From the cell containing the given text, extract its center point as (x, y) coordinate. 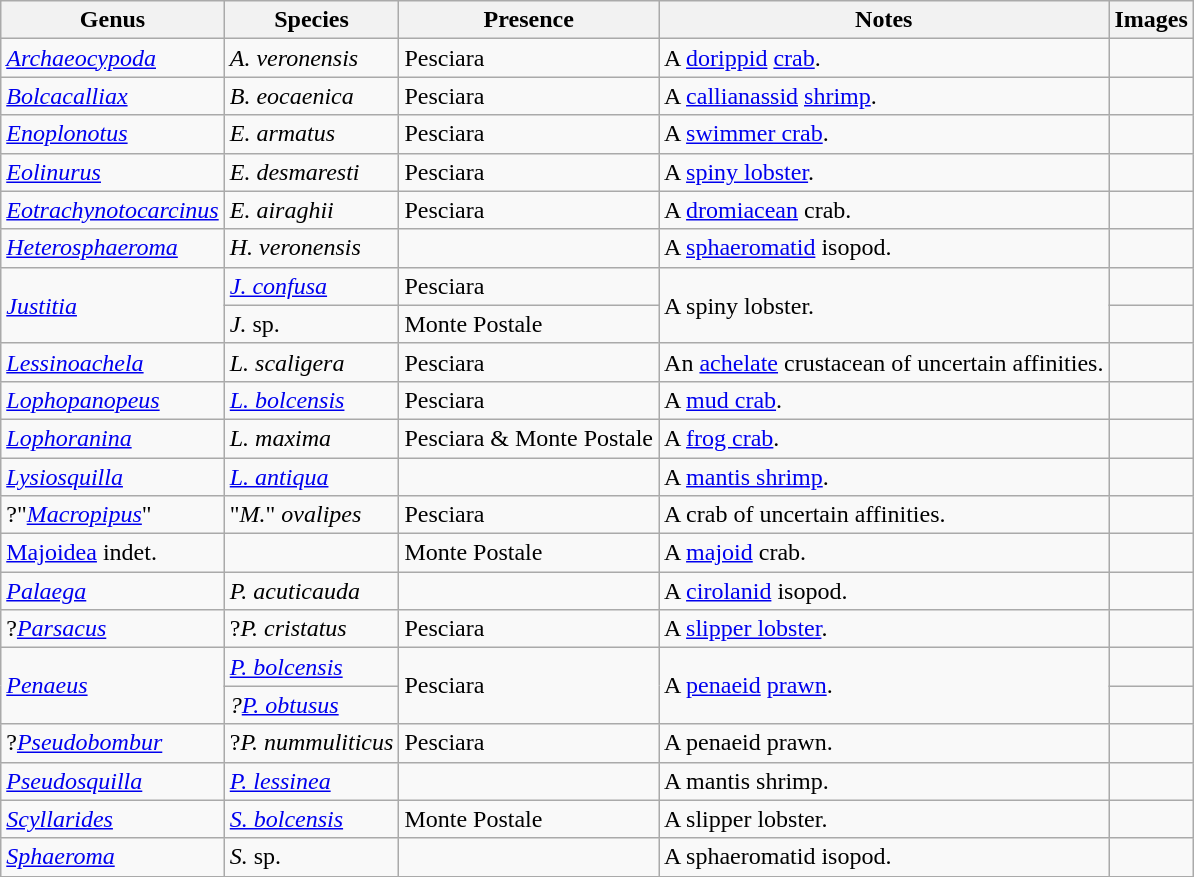
?P. cristatus (312, 629)
Presence (529, 20)
P. lessinea (312, 781)
L. scaligera (312, 362)
Lophoranina (112, 438)
L. antiqua (312, 477)
L. bolcensis (312, 400)
A dorippid crab. (884, 58)
A cirolanid isopod. (884, 591)
Lophopanopeus (112, 400)
Scyllarides (112, 819)
Pseudosquilla (112, 781)
Justitia (112, 305)
A crab of uncertain affinities. (884, 515)
J. confusa (312, 286)
Images (1151, 20)
Enoplonotus (112, 134)
?P. obtusus (312, 705)
?Pseudobombur (112, 743)
Notes (884, 20)
E. desmaresti (312, 172)
Eolinurus (112, 172)
P. bolcensis (312, 667)
Lessinoachela (112, 362)
Archaeocypoda (112, 58)
H. veronensis (312, 248)
E. armatus (312, 134)
A majoid crab. (884, 553)
S. sp. (312, 857)
S. bolcensis (312, 819)
Palaega (112, 591)
Pesciara & Monte Postale (529, 438)
A. veronensis (312, 58)
Bolcacalliax (112, 96)
A swimmer crab. (884, 134)
?Parsacus (112, 629)
Eotrachynotocarcinus (112, 210)
Lysiosquilla (112, 477)
A frog crab. (884, 438)
Sphaeroma (112, 857)
E. airaghii (312, 210)
Penaeus (112, 686)
An achelate crustacean of uncertain affinities. (884, 362)
?P. nummuliticus (312, 743)
B. eocaenica (312, 96)
J. sp. (312, 324)
P. acuticauda (312, 591)
?"Macropipus" (112, 515)
L. maxima (312, 438)
Genus (112, 20)
Heterosphaeroma (112, 248)
A dromiacean crab. (884, 210)
A callianassid shrimp. (884, 96)
Species (312, 20)
A mud crab. (884, 400)
Majoidea indet. (112, 553)
"M." ovalipes (312, 515)
